Find where the given text appears and provide that cell's center as [x, y] coordinate. 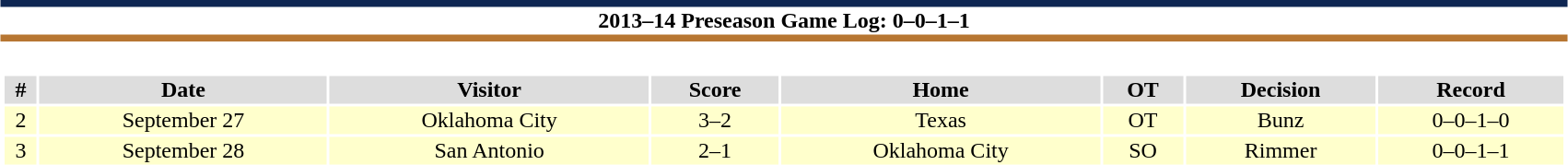
Date [183, 89]
3 [20, 150]
Texas [941, 121]
0–0–1–0 [1470, 121]
September 28 [183, 150]
Score [715, 89]
Decision [1281, 89]
Bunz [1281, 121]
Record [1470, 89]
Home [941, 89]
SO [1142, 150]
3–2 [715, 121]
2–1 [715, 150]
September 27 [183, 121]
# [20, 89]
Visitor [489, 89]
2 [20, 121]
San Antonio [489, 150]
0–0–1–1 [1470, 150]
Rimmer [1281, 150]
2013–14 Preseason Game Log: 0–0–1–1 [784, 20]
